Find where the given text appears and provide that cell's center as (X, Y) coordinate. 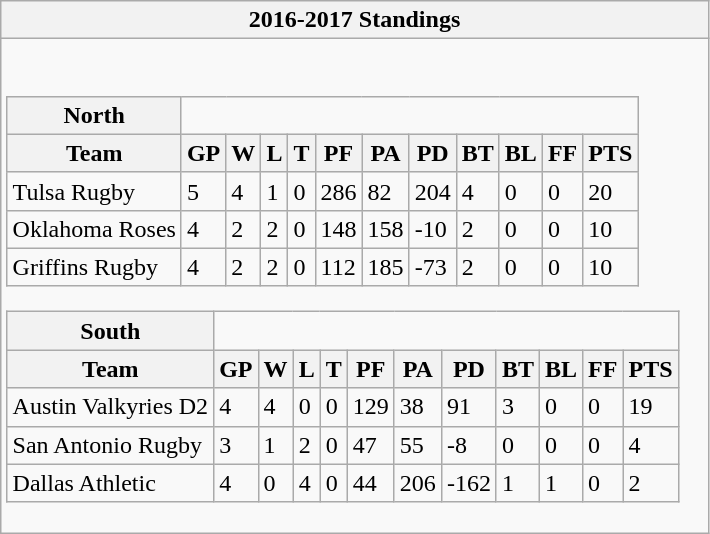
206 (418, 483)
148 (338, 229)
-8 (468, 445)
San Antonio Rugby (110, 445)
44 (370, 483)
185 (386, 267)
82 (386, 191)
Tulsa Rugby (94, 191)
19 (650, 407)
-73 (432, 267)
129 (370, 407)
204 (432, 191)
-162 (468, 483)
North (94, 115)
5 (203, 191)
38 (418, 407)
47 (370, 445)
Austin Valkyries D2 (110, 407)
91 (468, 407)
158 (386, 229)
55 (418, 445)
Griffins Rugby (94, 267)
112 (338, 267)
-10 (432, 229)
2016-2017 Standings (355, 20)
20 (610, 191)
Oklahoma Roses (94, 229)
286 (338, 191)
Dallas Athletic (110, 483)
South (110, 331)
